Find where the given text appears and provide that cell's center as [x, y] coordinate. 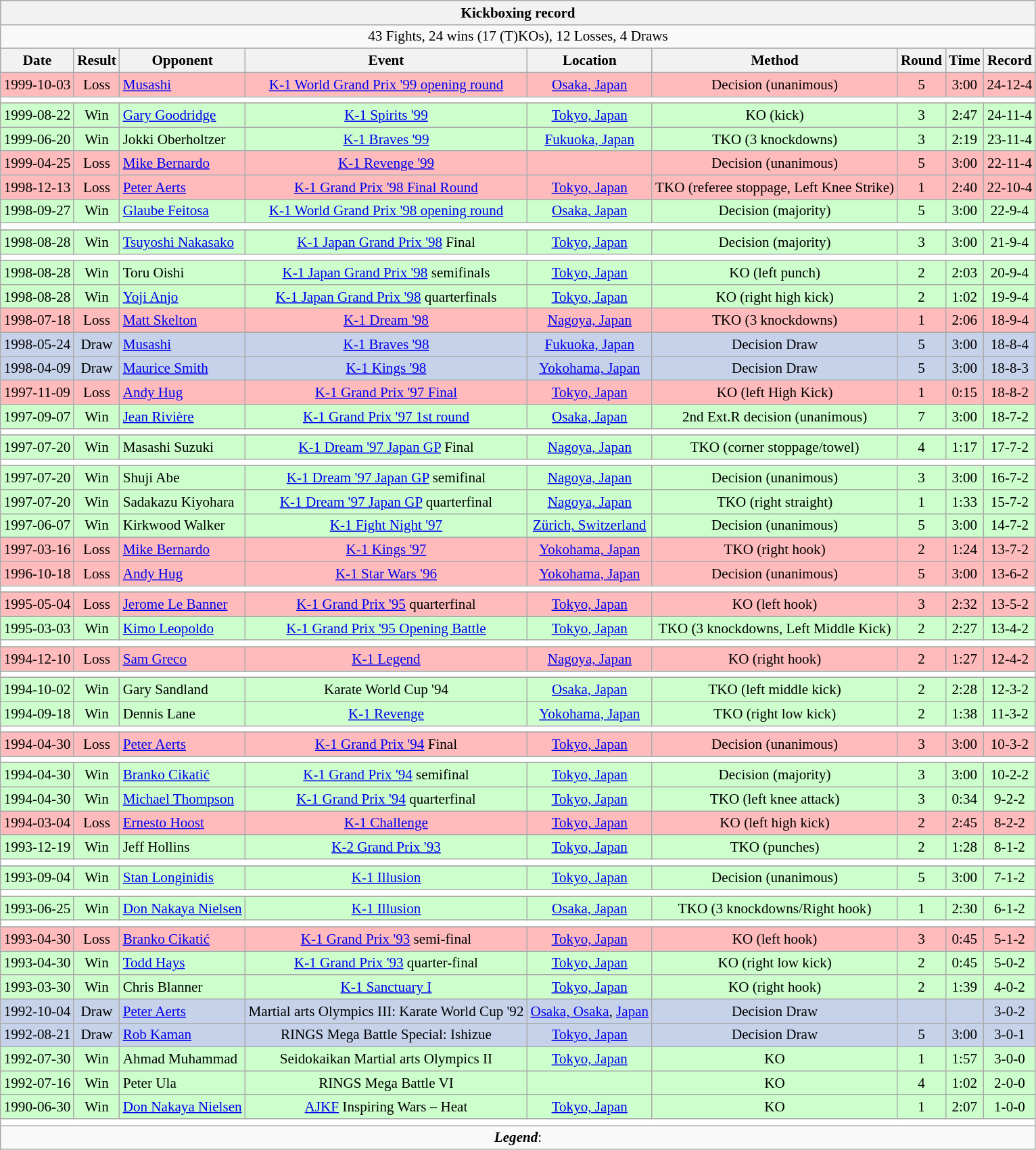
TKO (left middle kick) [775, 690]
18-7-2 [1010, 417]
3-0-2 [1010, 1011]
9-2-2 [1010, 798]
18-8-2 [1010, 392]
22-9-4 [1010, 211]
1:33 [964, 502]
K-1 Japan Grand Prix '98 quarterfinals [387, 296]
K-1 Revenge '99 [387, 162]
1997-09-07 [37, 417]
Seidokaikan Martial arts Olympics II [387, 1059]
2:30 [964, 908]
KO (left High Kick) [775, 392]
TKO (referee stoppage, Left Knee Strike) [775, 187]
Zürich, Switzerland [590, 525]
2:07 [964, 1107]
K-1 Kings '97 [387, 549]
Time [964, 61]
1998-09-27 [37, 211]
21-9-4 [1010, 242]
7 [921, 417]
13-7-2 [1010, 549]
Toru Oishi [183, 272]
1998-05-24 [37, 344]
13-6-2 [1010, 574]
K-1 Grand Prix '98 Final Round [387, 187]
15-7-2 [1010, 502]
K-1 Grand Prix '97 Final [387, 392]
K-1 Revenge [387, 713]
14-7-2 [1010, 525]
7-1-2 [1010, 878]
13-4-2 [1010, 628]
1995-03-03 [37, 628]
12-3-2 [1010, 690]
Jokki Oberholtzer [183, 139]
K-1 Dream '97 Japan GP quarterfinal [387, 502]
2:06 [964, 321]
22-11-4 [1010, 162]
1:27 [964, 659]
Matt Skelton [183, 321]
18-9-4 [1010, 321]
18-8-4 [1010, 344]
Todd Hays [183, 963]
TKO (corner stoppage/towel) [775, 446]
KO (left high kick) [775, 823]
8-1-2 [1010, 847]
1993-12-19 [37, 847]
1999-10-03 [37, 84]
1998-12-13 [37, 187]
K-2 Grand Prix '93 [387, 847]
TKO (punches) [775, 847]
K-1 Grand Prix '94 quarterfinal [387, 798]
17-7-2 [1010, 446]
1:28 [964, 847]
RINGS Mega Battle VI [387, 1082]
19-9-4 [1010, 296]
2:03 [964, 272]
K-1 World Grand Prix '98 opening round [387, 211]
K-1 Dream '98 [387, 321]
K-1 Kings '98 [387, 368]
Karate World Cup '94 [387, 690]
3-0-1 [1010, 1035]
43 Fights, 24 wins (17 (T)KOs), 12 Losses, 4 Draws [518, 37]
24-11-4 [1010, 115]
K-1 Dream '97 Japan GP Final [387, 446]
Location [590, 61]
1997-11-09 [37, 392]
Tsuyoshi Nakasako [183, 242]
Glaube Feitosa [183, 211]
Event [387, 61]
Kickboxing record [518, 12]
1:17 [964, 446]
1999-08-22 [37, 115]
AJKF Inspiring Wars – Heat [387, 1107]
2-0-0 [1010, 1082]
Sam Greco [183, 659]
18-8-3 [1010, 368]
22-10-4 [1010, 187]
K-1 Grand Prix '94 semifinal [387, 775]
Peter Ula [183, 1082]
5-1-2 [1010, 939]
Rob Kaman [183, 1035]
1:39 [964, 986]
1999-06-20 [37, 139]
3-0-0 [1010, 1059]
Osaka, Osaka, Japan [590, 1011]
K-1 Grand Prix '95 Opening Battle [387, 628]
Date [37, 61]
Michael Thompson [183, 798]
K-1 Challenge [387, 823]
K-1 Grand Prix '97 1st round [387, 417]
10-2-2 [1010, 775]
Stan Longinidis [183, 878]
2nd Ext.R decision (unanimous) [775, 417]
Chris Blanner [183, 986]
1995-05-04 [37, 605]
16-7-2 [1010, 478]
1993-06-25 [37, 908]
13-5-2 [1010, 605]
K-1 Grand Prix '93 quarter-final [387, 963]
Jerome Le Banner [183, 605]
1996-10-18 [37, 574]
6-1-2 [1010, 908]
TKO (right straight) [775, 502]
1998-07-18 [37, 321]
K-1 Braves '99 [387, 139]
1997-06-07 [37, 525]
0:15 [964, 392]
2:47 [964, 115]
1:38 [964, 713]
Result [96, 61]
Gary Sandland [183, 690]
Kirkwood Walker [183, 525]
K-1 Legend [387, 659]
K-1 Braves '98 [387, 344]
Martial arts Olympics III: Karate World Cup '92 [387, 1011]
Jeff Hollins [183, 847]
Opponent [183, 61]
Record [1010, 61]
1992-07-16 [37, 1082]
Ernesto Hoost [183, 823]
5-0-2 [1010, 963]
Kimo Leopoldo [183, 628]
Gary Goodridge [183, 115]
K-1 Sanctuary I [387, 986]
TKO (right low kick) [775, 713]
Jean Rivière [183, 417]
1997-03-16 [37, 549]
1993-09-04 [37, 878]
10-3-2 [1010, 744]
TKO (right hook) [775, 549]
1999-04-25 [37, 162]
TKO (3 knockdowns/Right hook) [775, 908]
1998-04-09 [37, 368]
K-1 Grand Prix '93 semi-final [387, 939]
KO (kick) [775, 115]
2:32 [964, 605]
K-1 World Grand Prix '99 opening round [387, 84]
12-4-2 [1010, 659]
Yoji Anjo [183, 296]
Maurice Smith [183, 368]
1:24 [964, 549]
Round [921, 61]
TKO (3 knockdowns, Left Middle Kick) [775, 628]
KO (right high kick) [775, 296]
2:45 [964, 823]
K-1 Dream '97 Japan GP semifinal [387, 478]
11-3-2 [1010, 713]
4-0-2 [1010, 986]
1992-08-21 [37, 1035]
24-12-4 [1010, 84]
K-1 Fight Night '97 [387, 525]
2:40 [964, 187]
1990-06-30 [37, 1107]
RINGS Mega Battle Special: Ishizue [387, 1035]
K-1 Grand Prix '94 Final [387, 744]
1-0-0 [1010, 1107]
TKO (left knee attack) [775, 798]
1:57 [964, 1059]
0:34 [964, 798]
23-11-4 [1010, 139]
Dennis Lane [183, 713]
1992-10-04 [37, 1011]
1994-03-04 [37, 823]
Ahmad Muhammad [183, 1059]
2:28 [964, 690]
K-1 Spirits '99 [387, 115]
1994-12-10 [37, 659]
Masashi Suzuki [183, 446]
KO (left punch) [775, 272]
K-1 Star Wars '96 [387, 574]
Method [775, 61]
1994-09-18 [37, 713]
Sadakazu Kiyohara [183, 502]
K-1 Japan Grand Prix '98 semifinals [387, 272]
Legend: [518, 1138]
1994-10-02 [37, 690]
1992-07-30 [37, 1059]
8-2-2 [1010, 823]
20-9-4 [1010, 272]
1993-03-30 [37, 986]
2:19 [964, 139]
Shuji Abe [183, 478]
KO (right low kick) [775, 963]
2:27 [964, 628]
K-1 Japan Grand Prix '98 Final [387, 242]
K-1 Grand Prix '95 quarterfinal [387, 605]
